Return the [x, y] coordinate for the center point of the cell that contains the specified text.  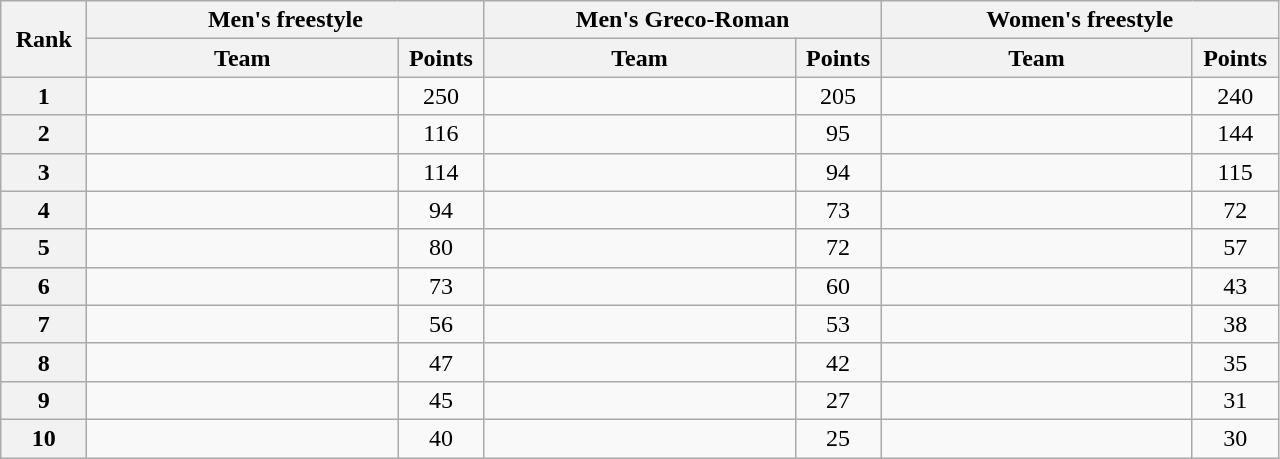
35 [1235, 362]
114 [441, 172]
205 [838, 96]
47 [441, 362]
80 [441, 248]
53 [838, 324]
57 [1235, 248]
25 [838, 438]
31 [1235, 400]
116 [441, 134]
60 [838, 286]
240 [1235, 96]
2 [44, 134]
27 [838, 400]
38 [1235, 324]
30 [1235, 438]
Women's freestyle [1080, 20]
115 [1235, 172]
3 [44, 172]
6 [44, 286]
10 [44, 438]
1 [44, 96]
250 [441, 96]
Rank [44, 39]
9 [44, 400]
8 [44, 362]
56 [441, 324]
45 [441, 400]
4 [44, 210]
42 [838, 362]
Men's freestyle [286, 20]
40 [441, 438]
95 [838, 134]
Men's Greco-Roman [682, 20]
43 [1235, 286]
144 [1235, 134]
5 [44, 248]
7 [44, 324]
